For the text-containing cell, return its midpoint in (x, y) coordinate format. 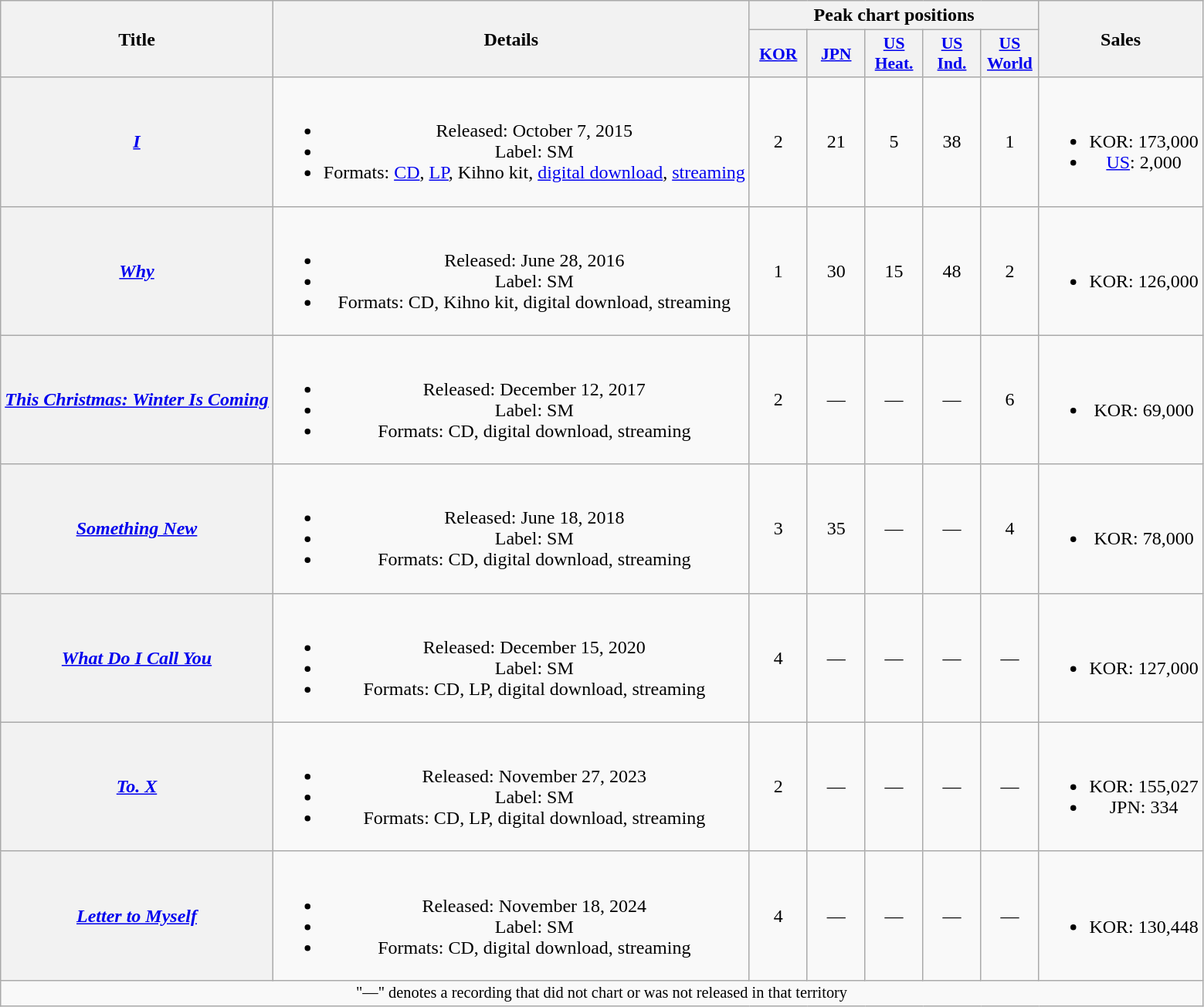
KOR: 78,000 (1121, 528)
35 (836, 528)
6 (1010, 400)
"—" denotes a recording that did not chart or was not released in that territory (602, 993)
Details (511, 39)
USInd. (951, 54)
Sales (1121, 39)
38 (951, 142)
Released: December 15, 2020Label: SMFormats: CD, LP, digital download, streaming (511, 658)
KOR: 127,000 (1121, 658)
Something New (137, 528)
KOR: 173,000US: 2,000 (1121, 142)
Why (137, 270)
KOR: 69,000 (1121, 400)
What Do I Call You (137, 658)
USWorld (1010, 54)
Released: June 18, 2018Label: SMFormats: CD, digital download, streaming (511, 528)
I (137, 142)
21 (836, 142)
48 (951, 270)
3 (778, 528)
5 (894, 142)
Released: December 12, 2017Label: SMFormats: CD, digital download, streaming (511, 400)
15 (894, 270)
Letter to Myself (137, 916)
Peak chart positions (894, 15)
30 (836, 270)
Released: November 27, 2023Label: SMFormats: CD, LP, digital download, streaming (511, 786)
KOR: 155,027JPN: 334 (1121, 786)
KOR: 130,448 (1121, 916)
Released: June 28, 2016Label: SMFormats: CD, Kihno kit, digital download, streaming (511, 270)
Released: October 7, 2015Label: SMFormats: CD, LP, Kihno kit, digital download, streaming (511, 142)
Title (137, 39)
Released: November 18, 2024Label: SMFormats: CD, digital download, streaming (511, 916)
This Christmas: Winter Is Coming (137, 400)
KOR: 126,000 (1121, 270)
USHeat. (894, 54)
JPN (836, 54)
To. X (137, 786)
KOR (778, 54)
